Return the (X, Y) coordinate for the center point of the cell that contains the specified text.  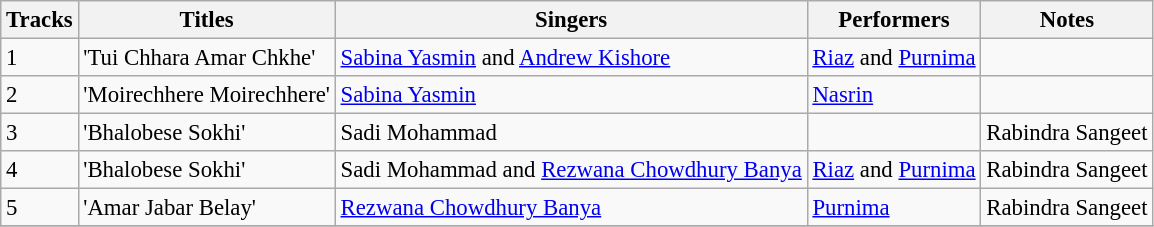
Tracks (40, 20)
Purnima (894, 208)
2 (40, 95)
Nasrin (894, 95)
Titles (206, 20)
Sadi Mohammad and Rezwana Chowdhury Banya (571, 170)
1 (40, 58)
Sabina Yasmin (571, 95)
5 (40, 208)
3 (40, 133)
Rezwana Chowdhury Banya (571, 208)
'Moirechhere Moirechhere' (206, 95)
4 (40, 170)
Sadi Mohammad (571, 133)
Sabina Yasmin and Andrew Kishore (571, 58)
'Amar Jabar Belay' (206, 208)
Performers (894, 20)
'Tui Chhara Amar Chkhe' (206, 58)
Singers (571, 20)
Notes (1067, 20)
